Pinpoint the cell where the given text exists, returning its [x, y] midpoint coordinate. 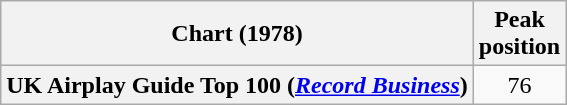
Peakposition [519, 34]
UK Airplay Guide Top 100 (Record Business) [237, 85]
Chart (1978) [237, 34]
76 [519, 85]
